Extract the (X, Y) coordinate from the center of the cell holding the provided text.  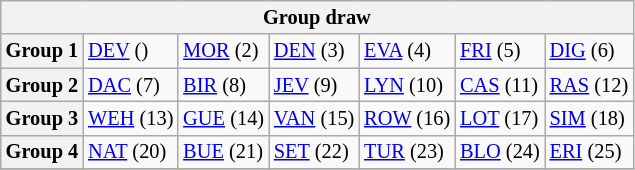
BUE (21) (224, 152)
DAC (7) (130, 85)
BIR (8) (224, 85)
BLO (24) (500, 152)
WEH (13) (130, 118)
DEN (3) (314, 51)
Group 4 (42, 152)
LYN (10) (407, 85)
TUR (23) (407, 152)
EVA (4) (407, 51)
FRI (5) (500, 51)
Group 2 (42, 85)
ROW (16) (407, 118)
VAN (15) (314, 118)
Group draw (317, 17)
RAS (12) (589, 85)
NAT (20) (130, 152)
ERI (25) (589, 152)
GUE (14) (224, 118)
DEV () (130, 51)
SET (22) (314, 152)
Group 3 (42, 118)
MOR (2) (224, 51)
Group 1 (42, 51)
LOT (17) (500, 118)
CAS (11) (500, 85)
JEV (9) (314, 85)
DIG (6) (589, 51)
SIM (18) (589, 118)
